Scan for the cell matching the given text and deliver its [X, Y] coordinate at center. 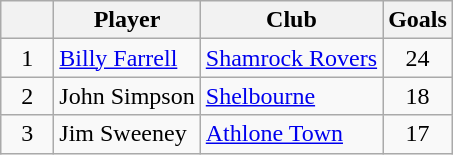
Club [291, 20]
Shamrock Rovers [291, 58]
1 [28, 58]
Jim Sweeney [127, 134]
3 [28, 134]
18 [418, 96]
John Simpson [127, 96]
17 [418, 134]
24 [418, 58]
Billy Farrell [127, 58]
Player [127, 20]
Shelbourne [291, 96]
2 [28, 96]
Goals [418, 20]
Athlone Town [291, 134]
